For the text-containing cell, return its midpoint in [X, Y] coordinate format. 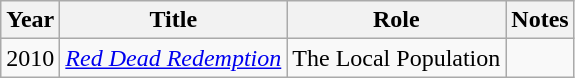
Title [174, 20]
2010 [30, 58]
Year [30, 20]
Notes [540, 20]
Red Dead Redemption [174, 58]
The Local Population [396, 58]
Role [396, 20]
